Search for the cell housing the specified text and yield its [X, Y] center coordinate. 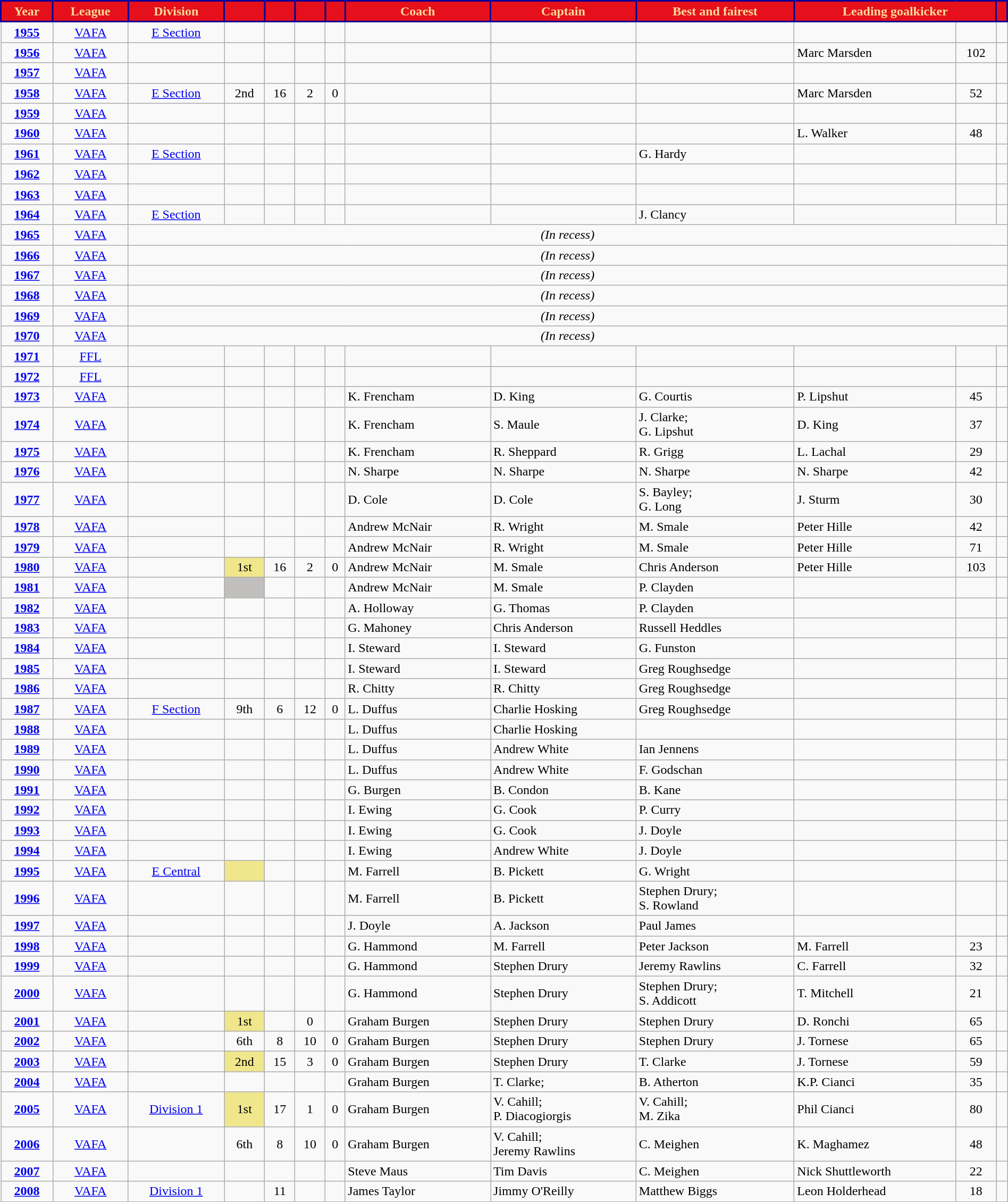
G. Courtis [715, 397]
1976 [27, 472]
Matthew Biggs [715, 1191]
J. Sturm [875, 499]
Coach [418, 12]
1956 [27, 53]
2003 [27, 1062]
1972 [27, 377]
K. Maghamez [875, 1143]
2002 [27, 1041]
Best and fairest [715, 12]
3 [310, 1062]
29 [976, 452]
22 [976, 1171]
1963 [27, 194]
S. Maule [564, 424]
Jeremy Rawlins [715, 966]
1986 [27, 689]
1966 [27, 255]
35 [976, 1082]
V. Cahill; M. Zika [715, 1109]
1994 [27, 850]
1997 [27, 925]
1957 [27, 73]
30 [976, 499]
Division [177, 12]
1980 [27, 567]
1959 [27, 113]
B. Atherton [715, 1082]
80 [976, 1109]
K.P. Cianci [875, 1082]
1958 [27, 93]
Jimmy O'Reilly [564, 1191]
S. Bayley; G. Long [715, 499]
G. Wright [715, 871]
R. Sheppard [564, 452]
1973 [27, 397]
G. Burgen [418, 790]
D. Ronchi [875, 1021]
James Taylor [418, 1191]
V. Cahill; Jeremy Rawlins [564, 1143]
P. Curry [715, 810]
G. Thomas [564, 608]
18 [976, 1191]
2008 [27, 1191]
P. Lipshut [875, 397]
1995 [27, 871]
G. Mahoney [418, 628]
1990 [27, 770]
52 [976, 93]
2004 [27, 1082]
Stephen Drury; S. Rowland [715, 898]
1978 [27, 527]
32 [976, 966]
1982 [27, 608]
1989 [27, 749]
1999 [27, 966]
45 [976, 397]
T. Clarke; [564, 1082]
1961 [27, 154]
1968 [27, 296]
1983 [27, 628]
A. Jackson [564, 925]
Phil Cianci [875, 1109]
1960 [27, 133]
1991 [27, 790]
Leon Holderhead [875, 1191]
15 [280, 1062]
103 [976, 567]
1971 [27, 356]
B. Condon [564, 790]
L. Lachal [875, 452]
1965 [27, 235]
1955 [27, 32]
1992 [27, 810]
21 [976, 994]
F. Godschan [715, 770]
1977 [27, 499]
1981 [27, 587]
1964 [27, 214]
B. Kane [715, 790]
Nick Shuttleworth [875, 1171]
Stephen Drury; S. Addicott [715, 994]
2001 [27, 1021]
Ian Jennens [715, 749]
L. Walker [875, 133]
1998 [27, 946]
37 [976, 424]
11 [280, 1191]
9th [245, 709]
G. Hardy [715, 154]
1979 [27, 547]
1988 [27, 729]
59 [976, 1062]
1996 [27, 898]
League [90, 12]
J. Clancy [715, 214]
1974 [27, 424]
1985 [27, 669]
102 [976, 53]
Year [27, 12]
G. Funston [715, 648]
V. Cahill; P. Diacogiorgis [564, 1109]
C. Farrell [875, 966]
Paul James [715, 925]
Leading goalkicker [895, 12]
17 [280, 1109]
Captain [564, 12]
F Section [177, 709]
1969 [27, 316]
A. Holloway [418, 608]
Peter Jackson [715, 946]
2007 [27, 1171]
1962 [27, 174]
Russell Heddles [715, 628]
Steve Maus [418, 1171]
J. Clarke; G. Lipshut [715, 424]
E Central [177, 871]
T. Mitchell [875, 994]
71 [976, 547]
1984 [27, 648]
1975 [27, 452]
23 [976, 946]
1993 [27, 830]
1 [310, 1109]
12 [310, 709]
Tim Davis [564, 1171]
T. Clarke [715, 1062]
2000 [27, 994]
1967 [27, 276]
1970 [27, 336]
2006 [27, 1143]
2005 [27, 1109]
6 [280, 709]
1987 [27, 709]
R. Grigg [715, 452]
